For the text-containing cell, return its midpoint in (X, Y) coordinate format. 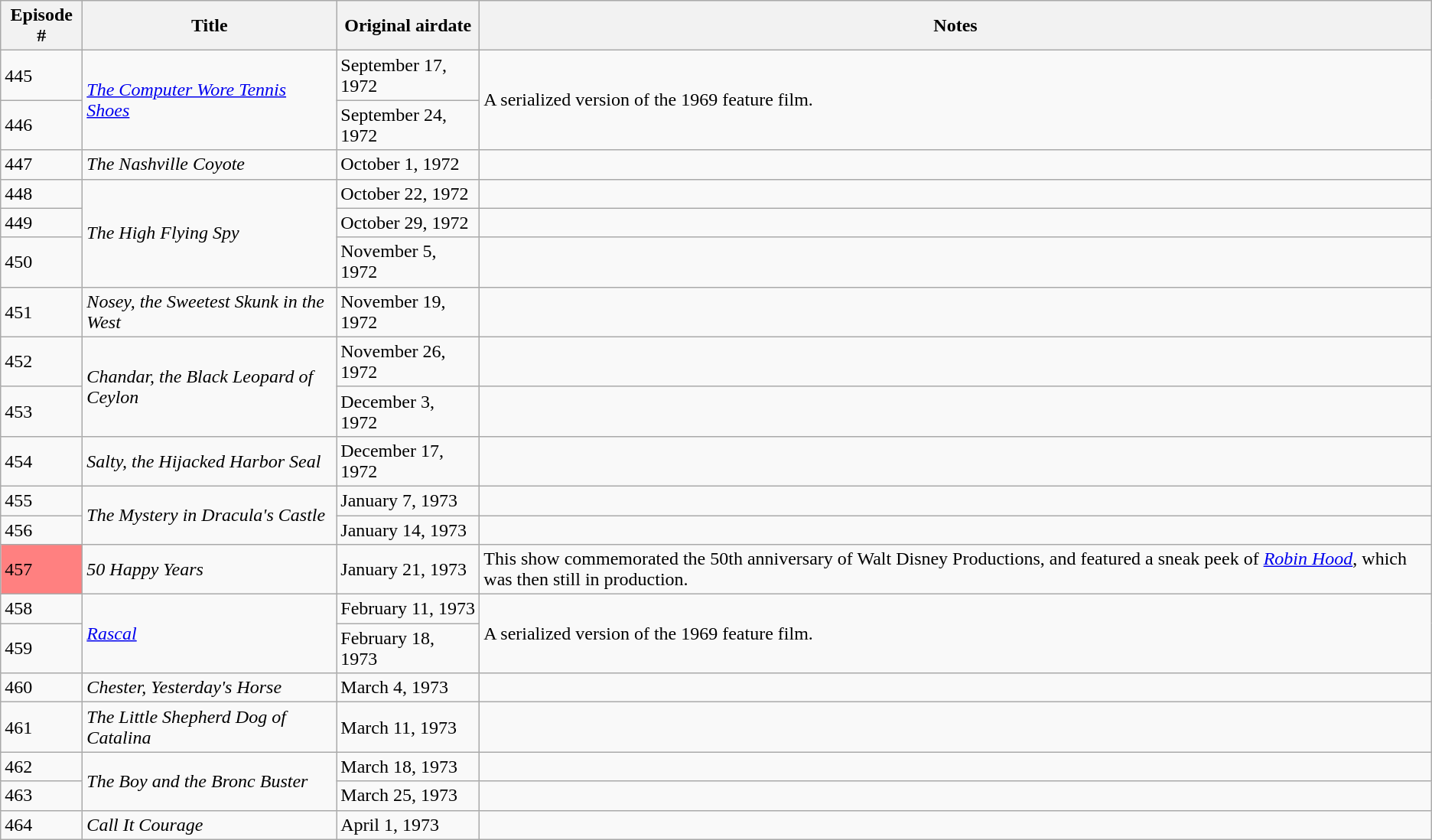
451 (41, 312)
Rascal (210, 633)
January 7, 1973 (408, 500)
This show commemorated the 50th anniversary of Walt Disney Productions, and featured a sneak peek of Robin Hood, which was then still in production. (955, 569)
452 (41, 361)
The Little Shepherd Dog of Catalina (210, 727)
March 11, 1973 (408, 727)
January 21, 1973 (408, 569)
The Nashville Coyote (210, 164)
449 (41, 223)
447 (41, 164)
March 25, 1973 (408, 796)
Nosey, the Sweetest Skunk in the West (210, 312)
455 (41, 500)
463 (41, 796)
459 (41, 649)
November 5, 1972 (408, 262)
October 29, 1972 (408, 223)
448 (41, 194)
Original airdate (408, 26)
461 (41, 727)
462 (41, 767)
Call It Courage (210, 825)
445 (41, 75)
Notes (955, 26)
December 17, 1972 (408, 461)
Salty, the Hijacked Harbor Seal (210, 461)
February 11, 1973 (408, 609)
458 (41, 609)
Episode # (41, 26)
Title (210, 26)
September 24, 1972 (408, 125)
March 18, 1973 (408, 767)
Chester, Yesterday's Horse (210, 688)
446 (41, 125)
October 22, 1972 (408, 194)
November 19, 1972 (408, 312)
September 17, 1972 (408, 75)
457 (41, 569)
456 (41, 530)
March 4, 1973 (408, 688)
January 14, 1973 (408, 530)
October 1, 1972 (408, 164)
November 26, 1972 (408, 361)
50 Happy Years (210, 569)
The Computer Wore Tennis Shoes (210, 100)
454 (41, 461)
The Boy and the Bronc Buster (210, 781)
Chandar, the Black Leopard of Ceylon (210, 386)
460 (41, 688)
The Mystery in Dracula's Castle (210, 515)
April 1, 1973 (408, 825)
464 (41, 825)
The High Flying Spy (210, 233)
December 3, 1972 (408, 412)
450 (41, 262)
February 18, 1973 (408, 649)
453 (41, 412)
